Locate the cell with the specified text and output its [X, Y] center coordinate. 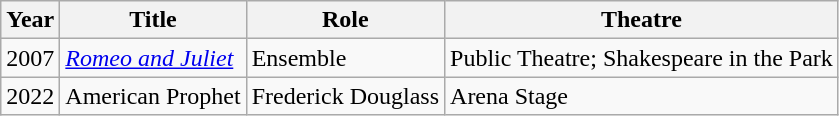
2007 [30, 58]
Romeo and Juliet [153, 58]
Theatre [642, 20]
Arena Stage [642, 96]
Public Theatre; Shakespeare in the Park [642, 58]
Frederick Douglass [345, 96]
Ensemble [345, 58]
Year [30, 20]
Role [345, 20]
Title [153, 20]
2022 [30, 96]
American Prophet [153, 96]
